Determine the [X, Y] coordinate at the center of the cell enclosing the given text.  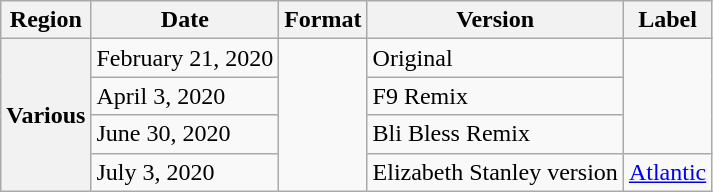
F9 Remix [495, 96]
Various [46, 115]
Elizabeth Stanley version [495, 172]
Atlantic [667, 172]
Version [495, 20]
Format [323, 20]
July 3, 2020 [185, 172]
Bli Bless Remix [495, 134]
Label [667, 20]
Original [495, 58]
Region [46, 20]
Date [185, 20]
June 30, 2020 [185, 134]
February 21, 2020 [185, 58]
April 3, 2020 [185, 96]
